Locate the cell with the specified text and output its (X, Y) center coordinate. 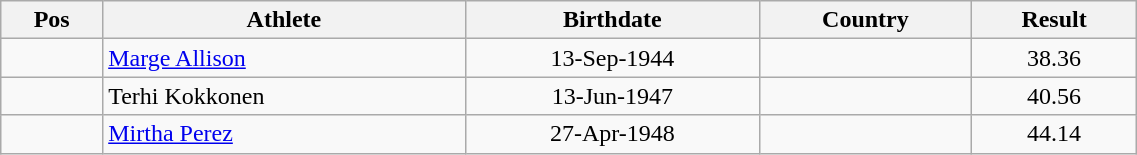
40.56 (1054, 96)
44.14 (1054, 134)
27-Apr-1948 (612, 134)
Athlete (284, 20)
Country (866, 20)
13-Jun-1947 (612, 96)
Result (1054, 20)
Marge Allison (284, 58)
38.36 (1054, 58)
Birthdate (612, 20)
13-Sep-1944 (612, 58)
Mirtha Perez (284, 134)
Pos (52, 20)
Terhi Kokkonen (284, 96)
